Scan for the cell matching the given text and deliver its (X, Y) coordinate at center. 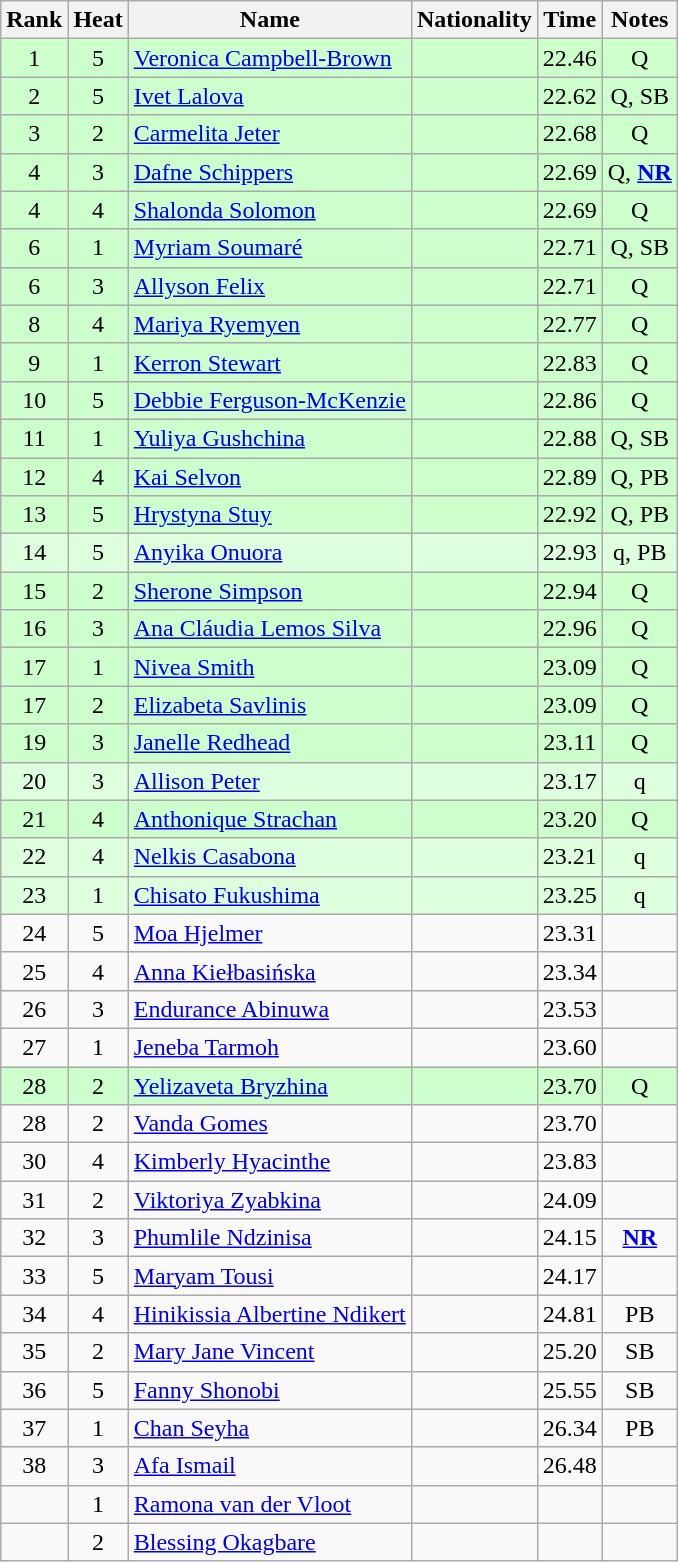
37 (34, 1428)
Elizabeta Savlinis (270, 705)
Ana Cláudia Lemos Silva (270, 629)
22.88 (570, 438)
25.20 (570, 1352)
q, PB (640, 553)
23.21 (570, 857)
22.62 (570, 96)
Fanny Shonobi (270, 1390)
38 (34, 1466)
22.86 (570, 400)
Chisato Fukushima (270, 895)
26.48 (570, 1466)
23.25 (570, 895)
23.34 (570, 971)
24.09 (570, 1200)
Heat (98, 20)
23.83 (570, 1162)
Phumlile Ndzinisa (270, 1238)
22.94 (570, 591)
Nelkis Casabona (270, 857)
21 (34, 819)
Vanda Gomes (270, 1124)
Viktoriya Zyabkina (270, 1200)
23.11 (570, 743)
24 (34, 933)
26.34 (570, 1428)
Nationality (474, 20)
Veronica Campbell-Brown (270, 58)
Mariya Ryemyen (270, 324)
Mary Jane Vincent (270, 1352)
Q, NR (640, 172)
23 (34, 895)
Myriam Soumaré (270, 248)
34 (34, 1314)
Kai Selvon (270, 477)
24.15 (570, 1238)
Blessing Okagbare (270, 1542)
Janelle Redhead (270, 743)
25 (34, 971)
31 (34, 1200)
Chan Seyha (270, 1428)
Yuliya Gushchina (270, 438)
Nivea Smith (270, 667)
36 (34, 1390)
22 (34, 857)
22.89 (570, 477)
27 (34, 1047)
Anthonique Strachan (270, 819)
23.31 (570, 933)
Sherone Simpson (270, 591)
22.93 (570, 553)
23.53 (570, 1009)
Ivet Lalova (270, 96)
Afa Ismail (270, 1466)
24.17 (570, 1276)
Carmelita Jeter (270, 134)
Anyika Onuora (270, 553)
22.96 (570, 629)
9 (34, 362)
Kerron Stewart (270, 362)
22.92 (570, 515)
20 (34, 781)
23.17 (570, 781)
35 (34, 1352)
Time (570, 20)
Jeneba Tarmoh (270, 1047)
10 (34, 400)
15 (34, 591)
13 (34, 515)
Allison Peter (270, 781)
33 (34, 1276)
Moa Hjelmer (270, 933)
Kimberly Hyacinthe (270, 1162)
Name (270, 20)
Notes (640, 20)
19 (34, 743)
8 (34, 324)
16 (34, 629)
Dafne Schippers (270, 172)
Allyson Felix (270, 286)
23.60 (570, 1047)
Ramona van der Vloot (270, 1504)
NR (640, 1238)
24.81 (570, 1314)
22.46 (570, 58)
Endurance Abinuwa (270, 1009)
Maryam Tousi (270, 1276)
Debbie Ferguson-McKenzie (270, 400)
26 (34, 1009)
Anna Kiełbasińska (270, 971)
Yelizaveta Bryzhina (270, 1085)
Hrystyna Stuy (270, 515)
30 (34, 1162)
14 (34, 553)
12 (34, 477)
22.83 (570, 362)
Rank (34, 20)
32 (34, 1238)
22.77 (570, 324)
25.55 (570, 1390)
Shalonda Solomon (270, 210)
22.68 (570, 134)
11 (34, 438)
Hinikissia Albertine Ndikert (270, 1314)
23.20 (570, 819)
